Detect which cell encompasses the target text, then output its [x, y] center coordinate. 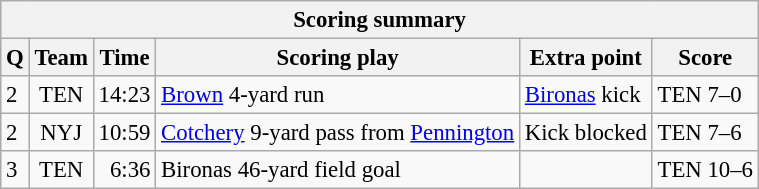
Bironas 46-yard field goal [338, 170]
Kick blocked [586, 133]
Team [61, 58]
Scoring summary [380, 20]
TEN 7–6 [705, 133]
Bironas kick [586, 95]
Scoring play [338, 58]
3 [15, 170]
Extra point [586, 58]
Brown 4-yard run [338, 95]
10:59 [124, 133]
TEN 7–0 [705, 95]
TEN 10–6 [705, 170]
Time [124, 58]
Q [15, 58]
Cotchery 9-yard pass from Pennington [338, 133]
Score [705, 58]
14:23 [124, 95]
NYJ [61, 133]
6:36 [124, 170]
